Search for the cell housing the specified text and yield its (X, Y) center coordinate. 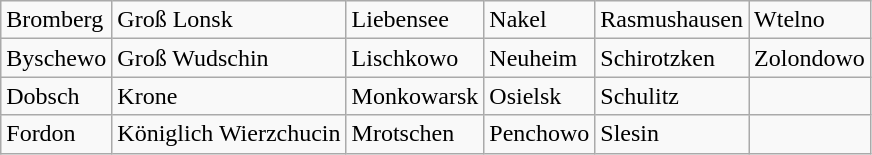
Schulitz (672, 96)
Slesin (672, 134)
Bromberg (56, 20)
Monkowarsk (415, 96)
Schirotzken (672, 58)
Penchowo (540, 134)
Liebensee (415, 20)
Osielsk (540, 96)
Byschewo (56, 58)
Groß Wudschin (229, 58)
Nakel (540, 20)
Wtelno (810, 20)
Zolondowo (810, 58)
Groß Lonsk (229, 20)
Fordon (56, 134)
Neuheim (540, 58)
Lischkowo (415, 58)
Königlich Wierzchucin (229, 134)
Krone (229, 96)
Mrotschen (415, 134)
Dobsch (56, 96)
Rasmushausen (672, 20)
